Extract the (x, y) coordinate from the center of the cell holding the provided text.  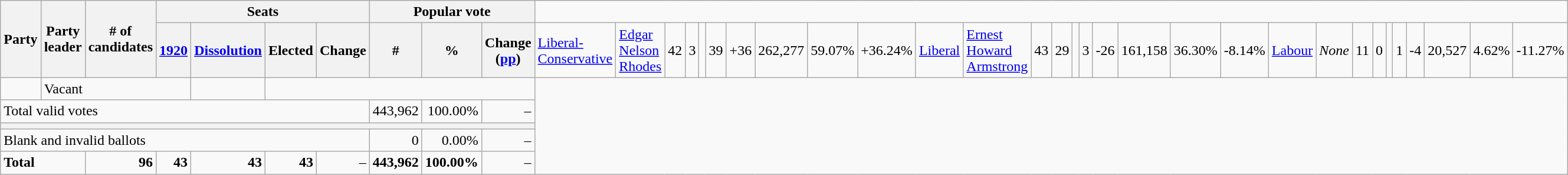
Labour (1292, 50)
Ernest Howard Armstrong (997, 50)
Total (42, 163)
Party (21, 39)
29 (1062, 50)
11 (1362, 50)
-8.14% (1245, 50)
Liberal (939, 50)
96 (120, 163)
42 (675, 50)
Seats (263, 12)
Vacant (116, 89)
39 (716, 50)
4.62% (1491, 50)
Popular vote (452, 12)
-26 (1106, 50)
Party leader (63, 39)
262,277 (781, 50)
Elected (290, 50)
20,527 (1448, 50)
1920 (173, 50)
None (1334, 50)
Change (343, 50)
# ofcandidates (120, 39)
161,158 (1144, 50)
Edgar Nelson Rhodes (641, 50)
1 (1399, 50)
-4 (1416, 50)
+36 (741, 50)
Blank and invalid ballots (185, 140)
Dissolution (228, 50)
Liberal-Conservative (575, 50)
36.30% (1195, 50)
Change (pp) (508, 50)
# (395, 50)
59.07% (833, 50)
+36.24% (887, 50)
-11.27% (1540, 50)
% (452, 50)
0.00% (452, 140)
Total valid votes (185, 111)
